Return (x, y) of the center of cell containing provided text 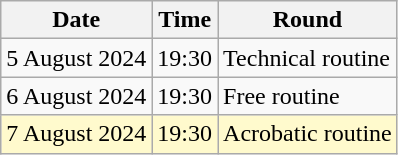
7 August 2024 (76, 134)
6 August 2024 (76, 96)
Technical routine (308, 58)
Round (308, 20)
Date (76, 20)
Acrobatic routine (308, 134)
Free routine (308, 96)
5 August 2024 (76, 58)
Time (185, 20)
